Return (X, Y) of the center of cell containing provided text 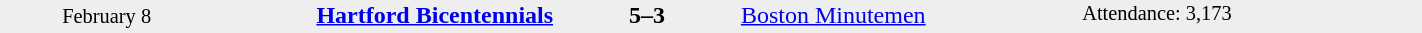
Attendance: 3,173 (1252, 16)
Boston Minutemen (910, 15)
5–3 (648, 15)
Hartford Bicentennials (384, 15)
February 8 (106, 16)
